From the cell containing the given text, extract its center point as [X, Y] coordinate. 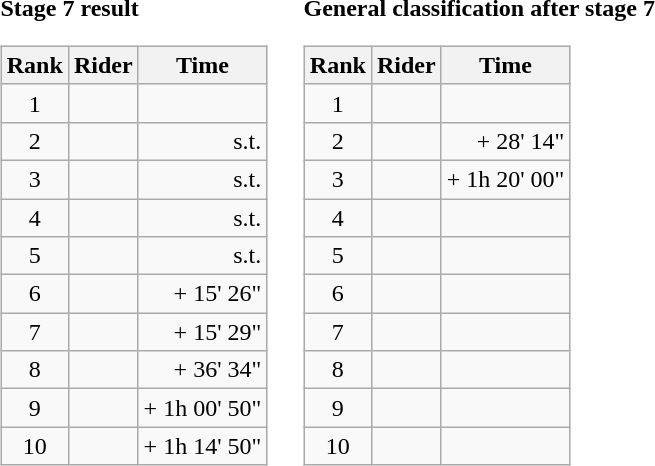
+ 15' 29" [202, 332]
+ 28' 14" [506, 141]
+ 36' 34" [202, 370]
+ 1h 20' 00" [506, 179]
+ 1h 14' 50" [202, 446]
+ 1h 00' 50" [202, 408]
+ 15' 26" [202, 294]
